Search for the cell housing the specified text and yield its [X, Y] center coordinate. 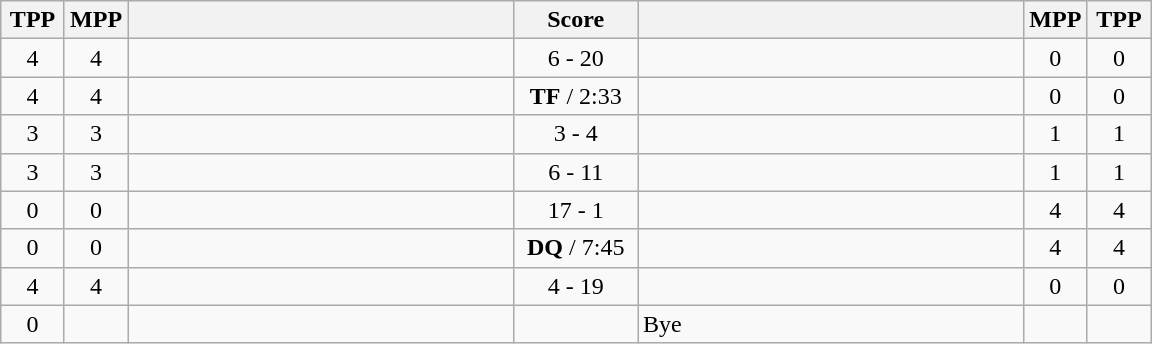
3 - 4 [576, 134]
TF / 2:33 [576, 96]
Bye [831, 324]
DQ / 7:45 [576, 248]
6 - 20 [576, 58]
Score [576, 20]
17 - 1 [576, 210]
4 - 19 [576, 286]
6 - 11 [576, 172]
